Provide the [X, Y] coordinate of the cell's center where the given text is located.  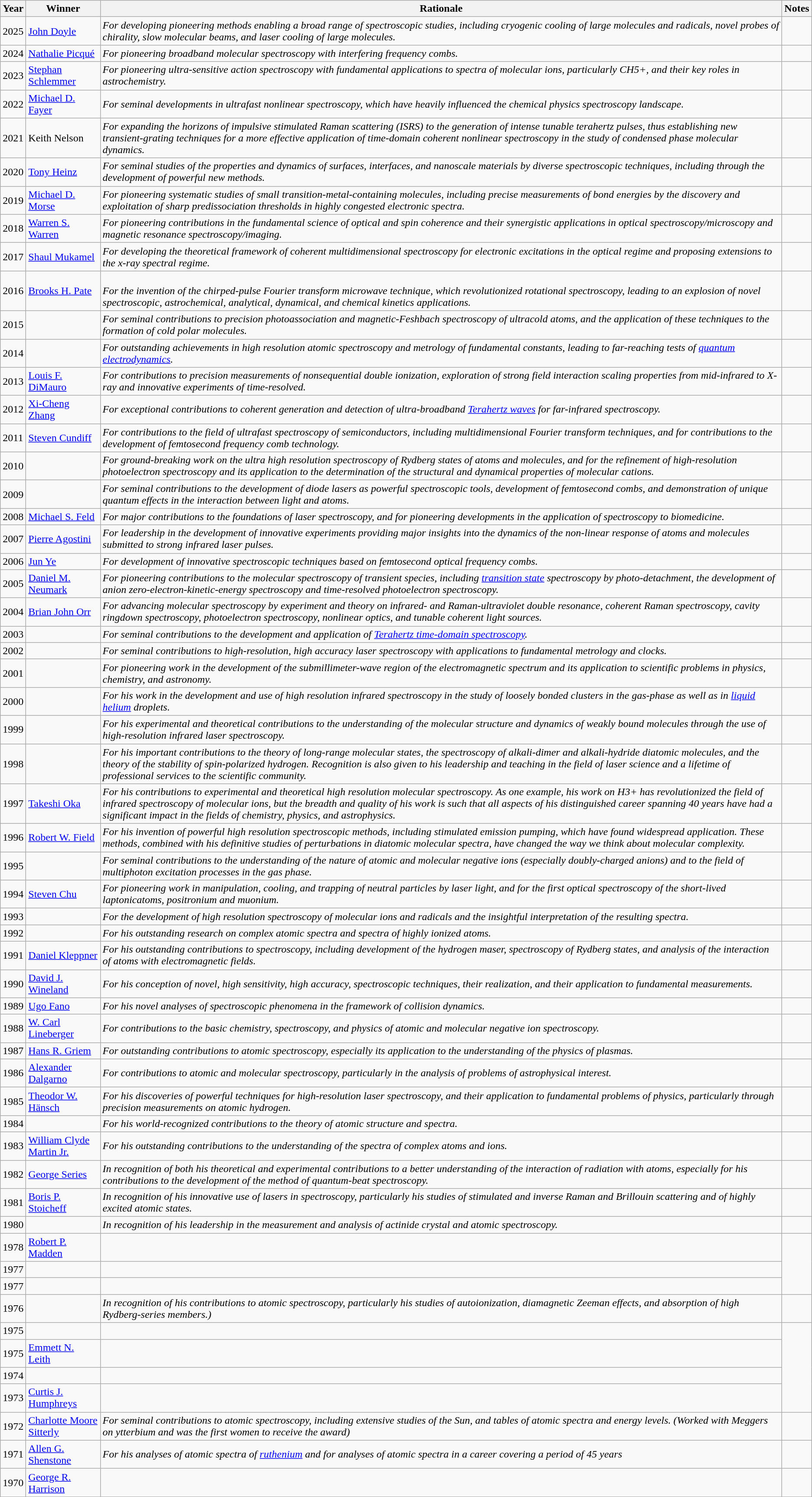
1998 [13, 763]
2019 [13, 200]
Emmett N. Leith [63, 1353]
2005 [13, 584]
William Clyde Martin Jr. [63, 1146]
1985 [13, 1101]
W. Carl Lineberger [63, 1028]
1971 [13, 1454]
2008 [13, 517]
1974 [13, 1376]
For contributions to the basic chemistry, spectroscopy, and physics of atomic and molecular negative ion spectroscopy. [441, 1028]
1997 [13, 804]
John Doyle [63, 31]
For seminal developments in ultrafast nonlinear spectroscopy, which have heavily influenced the chemical physics spectroscopy landscape. [441, 104]
Michael D. Morse [63, 200]
2003 [13, 634]
2023 [13, 75]
2017 [13, 257]
For his outstanding research on complex atomic spectra and spectra of highly ionized atoms. [441, 933]
Robert W. Field [63, 838]
1992 [13, 933]
2014 [13, 353]
Jun Ye [63, 561]
Notes [797, 9]
In recognition of his leadership in the measurement and analysis of actinide crystal and atomic spectroscopy. [441, 1225]
1990 [13, 984]
Louis F. DiMauro [63, 382]
2002 [13, 651]
1993 [13, 917]
1982 [13, 1174]
2010 [13, 466]
Rationale [441, 9]
1995 [13, 866]
Hans R. Griem [63, 1051]
Year [13, 9]
Michael D. Fayer [63, 104]
Alexander Dalgarno [63, 1073]
Brooks H. Pate [63, 291]
Daniel Kleppner [63, 955]
1991 [13, 955]
1983 [13, 1146]
1994 [13, 894]
David J. Wineland [63, 984]
2020 [13, 172]
2006 [13, 561]
Charlotte Moore Sitterly [63, 1426]
2013 [13, 382]
For his world-recognized contributions to the theory of atomic structure and spectra. [441, 1124]
Robert P. Madden [63, 1248]
For the development of high resolution spectroscopy of molecular ions and radicals and the insightful interpretation of the resulting spectra. [441, 917]
2011 [13, 438]
2025 [13, 31]
2021 [13, 138]
1988 [13, 1028]
1996 [13, 838]
George R. Harrison [63, 1483]
2012 [13, 409]
1976 [13, 1308]
Curtis J. Humphreys [63, 1398]
Ugo Fano [63, 1006]
2016 [13, 291]
Steven Cundiff [63, 438]
For pioneering broadband molecular spectroscopy with interfering frequency combs. [441, 53]
For seminal contributions to the development and application of Terahertz time-domain spectroscopy. [441, 634]
For his novel analyses of spectroscopic phenomena in the framework of collision dynamics. [441, 1006]
Tony Heinz [63, 172]
1981 [13, 1202]
George Series [63, 1174]
2015 [13, 324]
Steven Chu [63, 894]
Theodor W. Hänsch [63, 1101]
Daniel M. Neumark [63, 584]
1973 [13, 1398]
1987 [13, 1051]
1986 [13, 1073]
1978 [13, 1248]
Nathalie Picqué [63, 53]
Pierre Agostini [63, 539]
For contributions to atomic and molecular spectroscopy, particularly in the analysis of problems of astrophysical interest. [441, 1073]
Boris P. Stoicheff [63, 1202]
2000 [13, 701]
1970 [13, 1483]
Takeshi Oka [63, 804]
For major contributions to the foundations of laser spectroscopy, and for pioneering developments in the application of spectroscopy to biomedicine. [441, 517]
1999 [13, 730]
2018 [13, 228]
For his outstanding contributions to the understanding of the spectra of complex atoms and ions. [441, 1146]
1972 [13, 1426]
Shaul Mukamel [63, 257]
2001 [13, 673]
Michael S. Feld [63, 517]
Winner [63, 9]
For development of innovative spectroscopic techniques based on femtosecond optical frequency combs. [441, 561]
Warren S. Warren [63, 228]
1989 [13, 1006]
For exceptional contributions to coherent generation and detection of ultra-broadband Terahertz waves for far-infrared spectroscopy. [441, 409]
For outstanding contributions to atomic spectroscopy, especially its application to the understanding of the physics of plasmas. [441, 1051]
2022 [13, 104]
Allen G. Shenstone [63, 1454]
2007 [13, 539]
Keith Nelson [63, 138]
2004 [13, 612]
For seminal contributions to high-resolution, high accuracy laser spectroscopy with applications to fundamental metrology and clocks. [441, 651]
1984 [13, 1124]
1980 [13, 1225]
For his analyses of atomic spectra of ruthenium and for analyses of atomic spectra in a career covering a period of 45 years [441, 1454]
Brian John Orr [63, 612]
Stephan Schlemmer [63, 75]
2024 [13, 53]
2009 [13, 495]
Xi-Cheng Zhang [63, 409]
